Detect which cell encompasses the target text, then output its [X, Y] center coordinate. 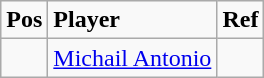
Pos [24, 20]
Ref [240, 20]
Michail Antonio [132, 58]
Player [132, 20]
